Scan for the cell matching the given text and deliver its [x, y] coordinate at center. 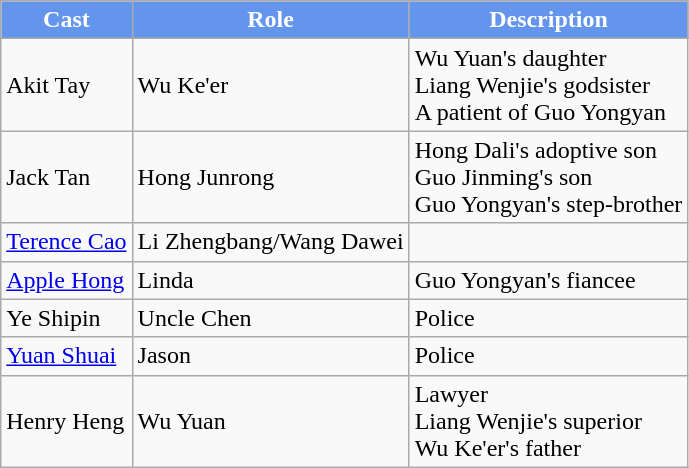
Description [548, 20]
Wu Yuan's daughter Liang Wenjie's godsister A patient of Guo Yongyan [548, 85]
Apple Hong [66, 280]
Guo Yongyan's fiancee [548, 280]
Linda [270, 280]
Hong Junrong [270, 177]
Jack Tan [66, 177]
Wu Ke'er [270, 85]
Jason [270, 356]
Li Zhengbang/Wang Dawei [270, 242]
Terence Cao [66, 242]
Cast [66, 20]
Lawyer Liang Wenjie's superior Wu Ke'er's father [548, 421]
Akit Tay [66, 85]
Wu Yuan [270, 421]
Role [270, 20]
Uncle Chen [270, 318]
Henry Heng [66, 421]
Hong Dali's adoptive son Guo Jinming's son Guo Yongyan's step-brother [548, 177]
Ye Shipin [66, 318]
Yuan Shuai [66, 356]
